Return the (x, y) coordinate for the center point of the cell that contains the specified text.  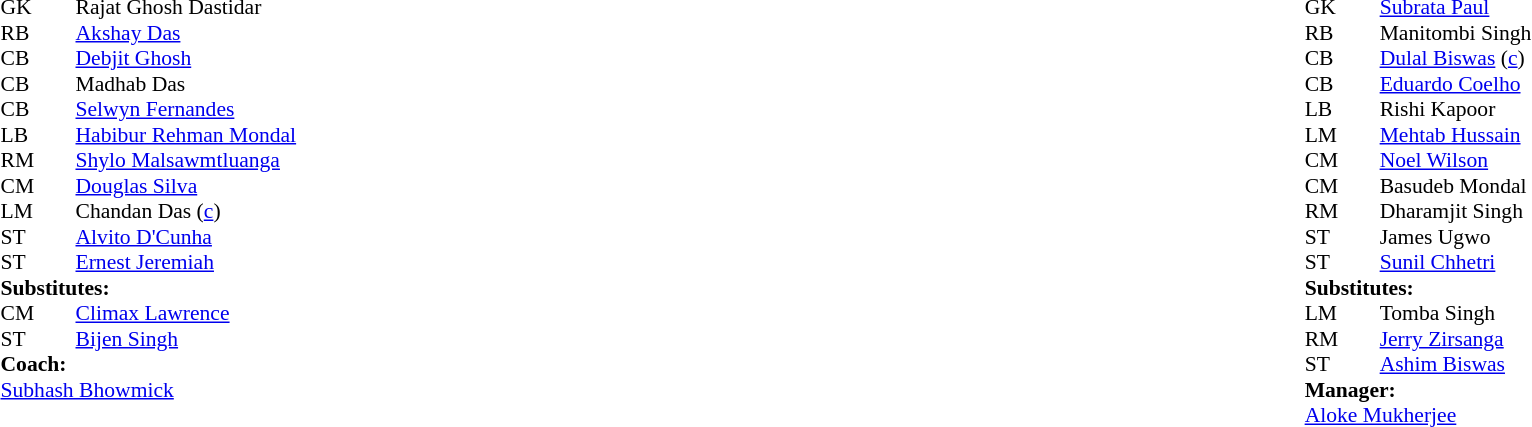
Jerry Zirsanga (1456, 339)
Noel Wilson (1456, 161)
Madhab Das (186, 84)
Douglas Silva (186, 186)
Alvito D'Cunha (186, 237)
Dharamjit Singh (1456, 211)
Subhash Bhowmick (148, 390)
Debjit Ghosh (186, 59)
Bijen Singh (186, 339)
Tomba Singh (1456, 313)
Ernest Jeremiah (186, 263)
Chandan Das (c) (186, 211)
Habibur Rehman Mondal (186, 135)
Ashim Biswas (1456, 365)
Manitombi Singh (1456, 33)
Shylo Malsawmtluanga (186, 161)
James Ugwo (1456, 237)
Manager: (1418, 390)
Basudeb Mondal (1456, 186)
Mehtab Hussain (1456, 135)
Coach: (148, 365)
Sunil Chhetri (1456, 263)
Dulal Biswas (c) (1456, 59)
Rishi Kapoor (1456, 109)
Akshay Das (186, 33)
Climax Lawrence (186, 313)
Eduardo Coelho (1456, 84)
Selwyn Fernandes (186, 109)
